Detect which cell encompasses the target text, then output its (x, y) center coordinate. 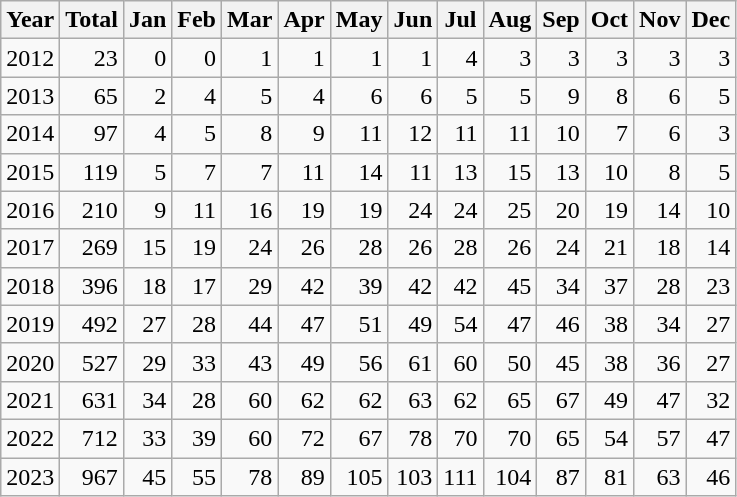
2019 (30, 324)
72 (304, 438)
2017 (30, 248)
32 (711, 400)
2022 (30, 438)
43 (250, 362)
Mar (250, 20)
Oct (609, 20)
104 (510, 477)
36 (660, 362)
89 (304, 477)
44 (250, 324)
2012 (30, 58)
2014 (30, 134)
527 (92, 362)
55 (197, 477)
12 (413, 134)
119 (92, 172)
50 (510, 362)
2020 (30, 362)
57 (660, 438)
87 (561, 477)
105 (359, 477)
2023 (30, 477)
17 (197, 286)
21 (609, 248)
25 (510, 210)
2016 (30, 210)
210 (92, 210)
97 (92, 134)
81 (609, 477)
Dec (711, 20)
2021 (30, 400)
20 (561, 210)
111 (460, 477)
Feb (197, 20)
Total (92, 20)
2015 (30, 172)
103 (413, 477)
396 (92, 286)
Apr (304, 20)
May (359, 20)
967 (92, 477)
2 (147, 96)
269 (92, 248)
Jan (147, 20)
Sep (561, 20)
2013 (30, 96)
Nov (660, 20)
712 (92, 438)
Jul (460, 20)
Aug (510, 20)
51 (359, 324)
Year (30, 20)
2018 (30, 286)
37 (609, 286)
61 (413, 362)
Jun (413, 20)
631 (92, 400)
56 (359, 362)
16 (250, 210)
492 (92, 324)
